Return [X, Y] of the center of cell containing provided text 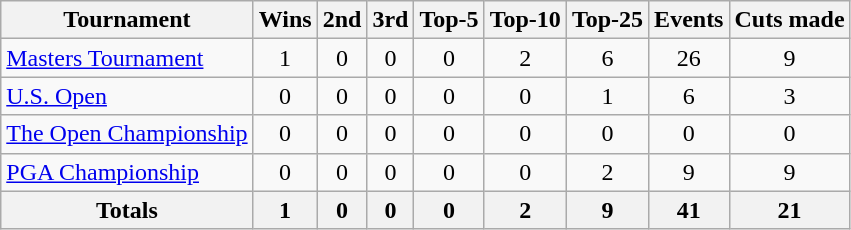
Masters Tournament [127, 58]
Top-25 [607, 20]
PGA Championship [127, 172]
The Open Championship [127, 134]
Wins [285, 20]
41 [689, 210]
Top-10 [525, 20]
Cuts made [790, 20]
2nd [342, 20]
21 [790, 210]
Tournament [127, 20]
3rd [390, 20]
Events [689, 20]
3 [790, 96]
Top-5 [449, 20]
Totals [127, 210]
U.S. Open [127, 96]
26 [689, 58]
